Output the (x, y) coordinate of the center of the cell containing the given text.  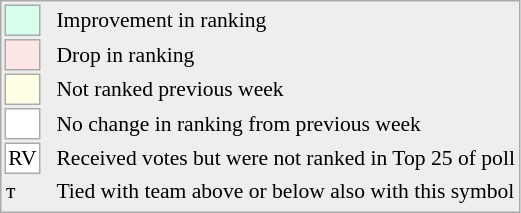
RV (22, 158)
No change in ranking from previous week (286, 124)
Improvement in ranking (286, 20)
Not ranked previous week (286, 90)
Drop in ranking (286, 55)
Tied with team above or below also with this symbol (286, 191)
Received votes but were not ranked in Top 25 of poll (286, 158)
т (22, 191)
